Detect which cell encompasses the target text, then output its [x, y] center coordinate. 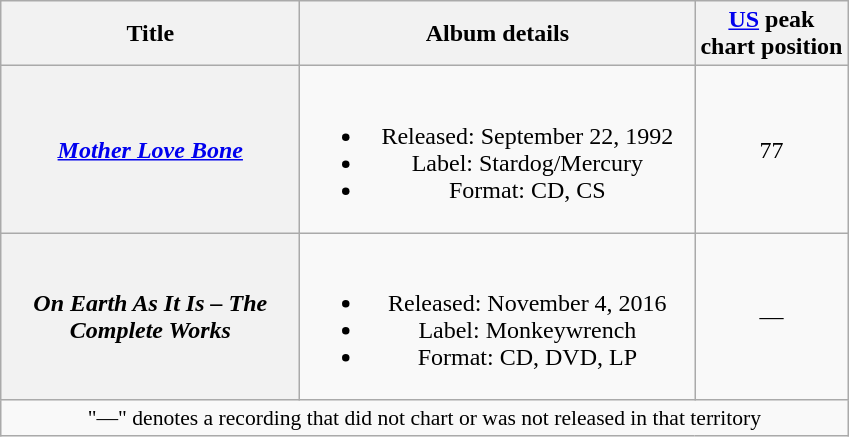
Released: September 22, 1992Label: Stardog/MercuryFormat: CD, CS [498, 150]
"—" denotes a recording that did not chart or was not released in that territory [424, 418]
On Earth As It Is – The Complete Works [150, 316]
— [772, 316]
Title [150, 34]
Released: November 4, 2016Label: MonkeywrenchFormat: CD, DVD, LP [498, 316]
Album details [498, 34]
US peakchart position [772, 34]
77 [772, 150]
Mother Love Bone [150, 150]
